Scan for the cell matching the given text and deliver its (x, y) coordinate at center. 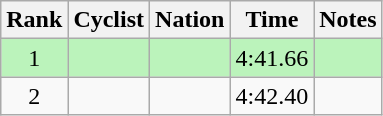
4:41.66 (272, 58)
Time (272, 20)
Cyclist (109, 20)
1 (34, 58)
2 (34, 96)
Rank (34, 20)
Notes (348, 20)
4:42.40 (272, 96)
Nation (190, 20)
